Pinpoint the cell where the given text exists, returning its (X, Y) midpoint coordinate. 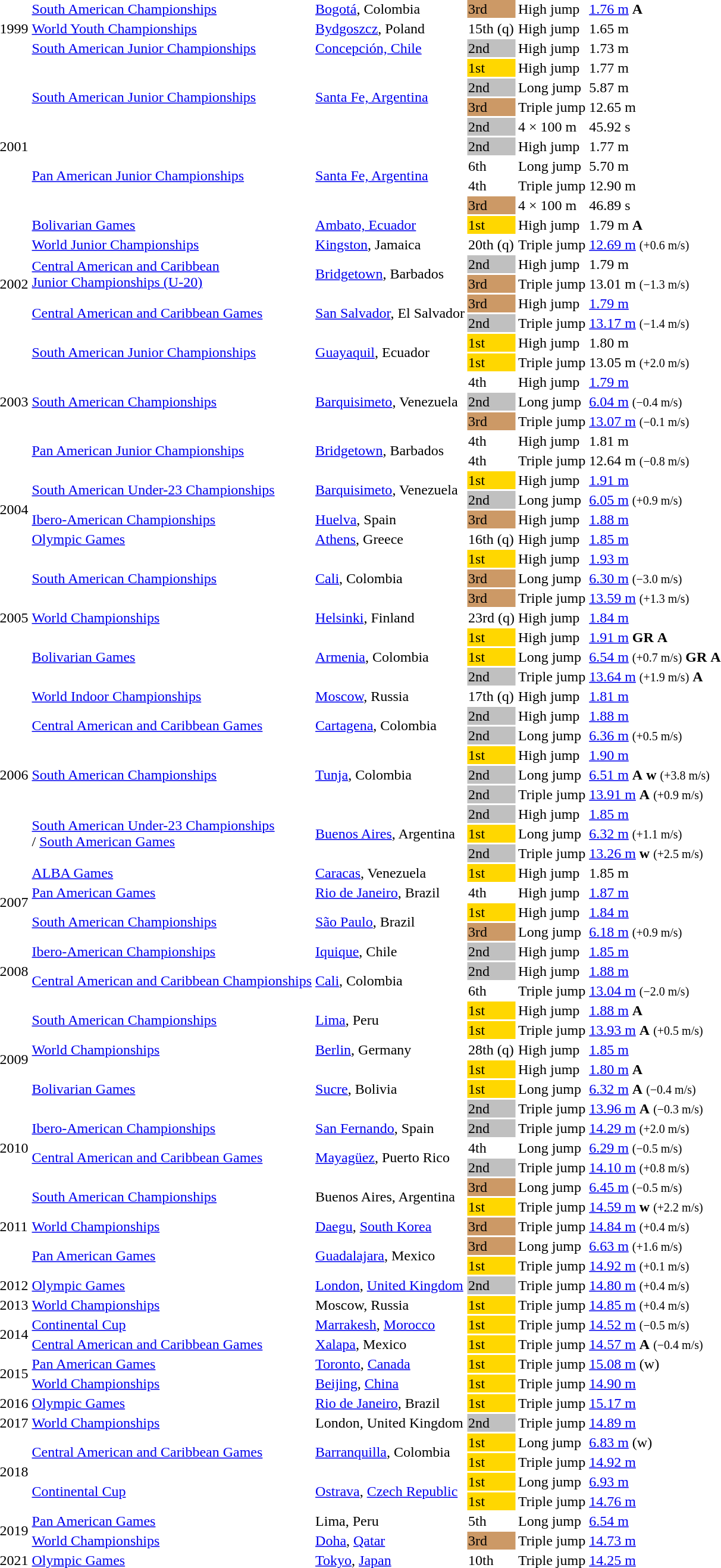
Huelva, Spain (390, 519)
San Salvador, El Salvador (390, 313)
Bydgoszcz, Poland (390, 29)
World Indoor Championships (172, 696)
16th (q) (491, 539)
San Fernando, Spain (390, 1128)
South American Under-23 Championships (172, 490)
Beijing, China (390, 1384)
Bogotá, Colombia (390, 9)
Sucre, Bolivia (390, 1089)
ALBA Games (172, 873)
Ostrava, Czech Republic (390, 1491)
Toronto, Canada (390, 1364)
Mayagüez, Puerto Rico (390, 1158)
World Junior Championships (172, 245)
Guadalajara, Mexico (390, 1256)
Barranquilla, Colombia (390, 1452)
Kingston, Jamaica (390, 245)
15th (q) (491, 29)
23rd (q) (491, 618)
5th (491, 1521)
Armenia, Colombia (390, 657)
Xalapa, Mexico (390, 1344)
São Paulo, Brazil (390, 922)
Ambato, Ecuador (390, 225)
Helsinki, Finland (390, 618)
Berlin, Germany (390, 1050)
Guayaquil, Ecuador (390, 352)
Cartagena, Colombia (390, 726)
Athens, Greece (390, 539)
Caracas, Venezuela (390, 873)
28th (q) (491, 1050)
Central American and CaribbeanJunior Championships (U-20) (172, 274)
17th (q) (491, 696)
Marrakesh, Morocco (390, 1325)
Daegu, South Korea (390, 1226)
Central American and Caribbean Championships (172, 981)
Doha, Qatar (390, 1541)
Concepción, Chile (390, 48)
Tunja, Colombia (390, 775)
South American Under-23 Championships / South American Games (172, 834)
Iquique, Chile (390, 952)
World Youth Championships (172, 29)
20th (q) (491, 245)
